Identify which cell holds the provided text, then report its (x, y) central coordinate. 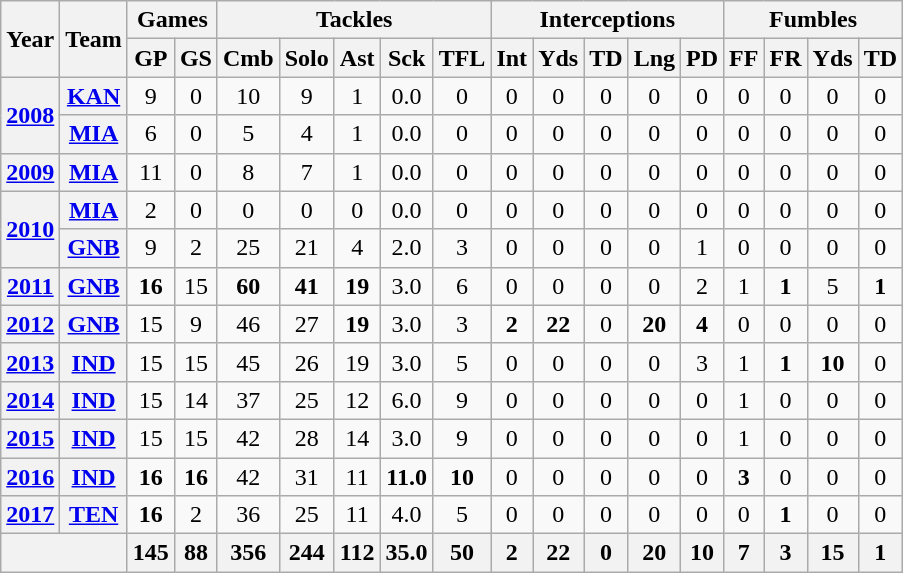
Sck (406, 58)
37 (248, 400)
6.0 (406, 400)
2014 (30, 400)
45 (248, 362)
41 (306, 286)
GS (196, 58)
2009 (30, 172)
35.0 (406, 553)
12 (357, 400)
PD (702, 58)
50 (462, 553)
TEN (94, 515)
Fumbles (814, 20)
FF (744, 58)
Int (512, 58)
356 (248, 553)
KAN (94, 96)
TFL (462, 58)
2010 (30, 229)
60 (248, 286)
2016 (30, 477)
Ast (357, 58)
2013 (30, 362)
Lng (654, 58)
Tackles (354, 20)
11.0 (406, 477)
Cmb (248, 58)
2011 (30, 286)
2017 (30, 515)
Games (172, 20)
31 (306, 477)
2012 (30, 324)
112 (357, 553)
145 (150, 553)
Team (94, 39)
36 (248, 515)
2008 (30, 115)
28 (306, 438)
Solo (306, 58)
27 (306, 324)
46 (248, 324)
4.0 (406, 515)
26 (306, 362)
244 (306, 553)
21 (306, 248)
Interceptions (608, 20)
2.0 (406, 248)
8 (248, 172)
88 (196, 553)
GP (150, 58)
Year (30, 39)
FR (786, 58)
2015 (30, 438)
